Pinpoint the cell where the given text exists, returning its (x, y) midpoint coordinate. 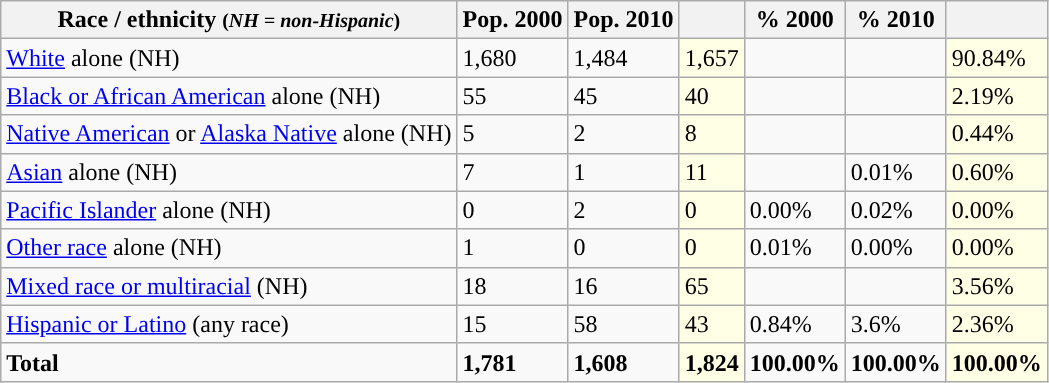
1,680 (512, 58)
58 (624, 324)
1,608 (624, 362)
1,657 (712, 58)
% 2000 (794, 20)
Pop. 2010 (624, 20)
0.02% (896, 210)
Pop. 2000 (512, 20)
% 2010 (896, 20)
15 (512, 324)
Native American or Alaska Native alone (NH) (229, 134)
7 (512, 172)
0.44% (996, 134)
0.60% (996, 172)
5 (512, 134)
Other race alone (NH) (229, 248)
3.56% (996, 286)
43 (712, 324)
40 (712, 96)
11 (712, 172)
Hispanic or Latino (any race) (229, 324)
Total (229, 362)
16 (624, 286)
Asian alone (NH) (229, 172)
Pacific Islander alone (NH) (229, 210)
Black or African American alone (NH) (229, 96)
55 (512, 96)
Mixed race or multiracial (NH) (229, 286)
1,824 (712, 362)
45 (624, 96)
Race / ethnicity (NH = non-Hispanic) (229, 20)
3.6% (896, 324)
1,484 (624, 58)
White alone (NH) (229, 58)
0.84% (794, 324)
65 (712, 286)
18 (512, 286)
2.19% (996, 96)
8 (712, 134)
1,781 (512, 362)
90.84% (996, 58)
2.36% (996, 324)
